For the text-containing cell, return its midpoint in [x, y] coordinate format. 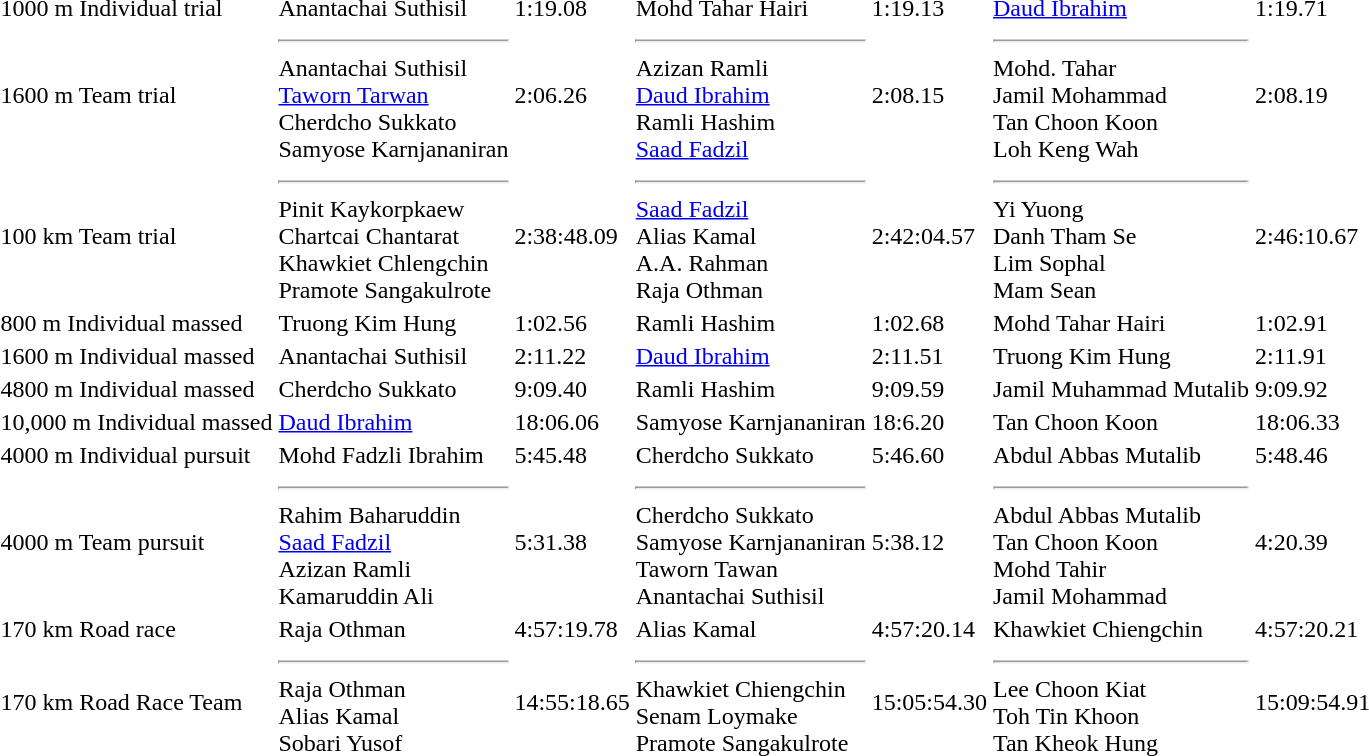
5:38.12 [929, 542]
1:02.68 [929, 323]
9:09.40 [572, 389]
Alias Kamal [750, 629]
1:02.56 [572, 323]
Anantachai SuthisilTaworn TarwanCherdcho SukkatoSamyose Karnjananiran [394, 95]
Samyose Karnjananiran [750, 422]
5:45.48 [572, 455]
2:11.51 [929, 356]
2:06.26 [572, 95]
4:57:20.14 [929, 629]
9:09.59 [929, 389]
Cherdcho SukkatoSamyose KarnjananiranTaworn TawanAnantachai Suthisil [750, 542]
Rahim BaharuddinSaad FadzilAzizan RamliKamaruddin Ali [394, 542]
Anantachai Suthisil [394, 356]
2:38:48.09 [572, 236]
2:42:04.57 [929, 236]
18:06.06 [572, 422]
Mohd. TaharJamil MohammadTan Choon KoonLoh Keng Wah [1120, 95]
4:57:19.78 [572, 629]
2:08.15 [929, 95]
Yi YuongDanh Tham SeLim SophalMam Sean [1120, 236]
Mohd Tahar Hairi [1120, 323]
2:11.22 [572, 356]
Mohd Fadzli Ibrahim [394, 455]
Tan Choon Koon [1120, 422]
Pinit KaykorpkaewChartcai ChantaratKhawkiet ChlengchinPramote Sangakulrote [394, 236]
Khawkiet Chiengchin [1120, 629]
18:6.20 [929, 422]
Abdul Abbas MutalibTan Choon KoonMohd TahirJamil Mohammad [1120, 542]
Saad FadzilAlias KamalA.A. RahmanRaja Othman [750, 236]
Abdul Abbas Mutalib [1120, 455]
Raja Othman [394, 629]
Jamil Muhammad Mutalib [1120, 389]
Azizan RamliDaud IbrahimRamli HashimSaad Fadzil [750, 95]
5:31.38 [572, 542]
5:46.60 [929, 455]
